Return [x, y] of the center of cell containing provided text 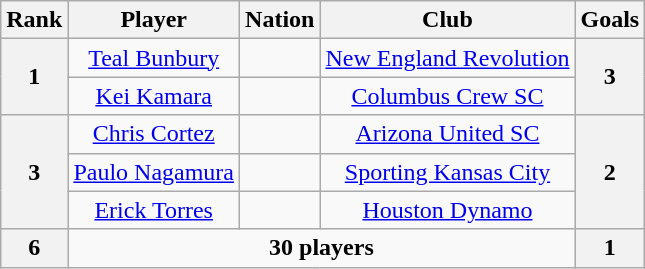
Player [154, 20]
Paulo Nagamura [154, 172]
Columbus Crew SC [448, 96]
Erick Torres [154, 210]
Houston Dynamo [448, 210]
6 [34, 248]
Rank [34, 20]
Club [448, 20]
New England Revolution [448, 58]
Kei Kamara [154, 96]
Teal Bunbury [154, 58]
Chris Cortez [154, 134]
Goals [610, 20]
2 [610, 172]
Sporting Kansas City [448, 172]
30 players [322, 248]
Nation [280, 20]
Arizona United SC [448, 134]
